Provide the [x, y] coordinate of the cell's center where the given text is located.  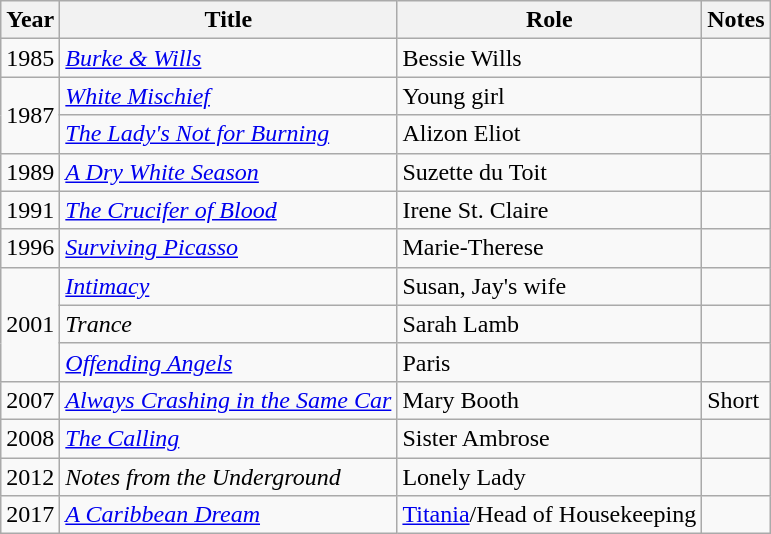
Trance [228, 324]
Notes from the Underground [228, 477]
1989 [30, 172]
Role [550, 20]
2008 [30, 438]
Suzette du Toit [550, 172]
Sister Ambrose [550, 438]
2012 [30, 477]
Year [30, 20]
Notes [736, 20]
Lonely Lady [550, 477]
Alizon Eliot [550, 134]
Susan, Jay's wife [550, 286]
1987 [30, 115]
Marie-Therese [550, 248]
Irene St. Claire [550, 210]
The Lady's Not for Burning [228, 134]
The Crucifer of Blood [228, 210]
The Calling [228, 438]
A Dry White Season [228, 172]
Burke & Wills [228, 58]
1991 [30, 210]
A Caribbean Dream [228, 515]
Intimacy [228, 286]
Titania/Head of Housekeeping [550, 515]
Short [736, 400]
Paris [550, 362]
Offending Angels [228, 362]
Sarah Lamb [550, 324]
Always Crashing in the Same Car [228, 400]
2001 [30, 324]
Title [228, 20]
2007 [30, 400]
Surviving Picasso [228, 248]
2017 [30, 515]
Young girl [550, 96]
Mary Booth [550, 400]
1996 [30, 248]
1985 [30, 58]
White Mischief [228, 96]
Bessie Wills [550, 58]
